Locate the cell with the specified text and output its [X, Y] center coordinate. 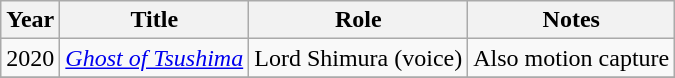
Also motion capture [572, 58]
Notes [572, 20]
Year [30, 20]
Role [358, 20]
Title [154, 20]
Ghost of Tsushima [154, 58]
2020 [30, 58]
Lord Shimura (voice) [358, 58]
